Provide the [x, y] coordinate of the cell's center where the given text is located.  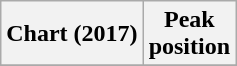
Chart (2017) [72, 34]
Peakposition [189, 34]
